Pinpoint the cell where the given text exists, returning its [x, y] midpoint coordinate. 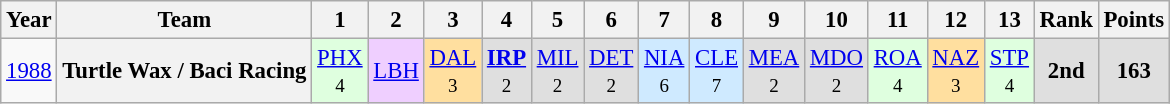
NIA6 [664, 72]
IRP2 [507, 72]
Points [1134, 20]
MIL2 [557, 72]
2 [396, 20]
3 [452, 20]
CLE7 [717, 72]
12 [956, 20]
1988 [29, 72]
1 [340, 20]
NAZ3 [956, 72]
Year [29, 20]
4 [507, 20]
PHX4 [340, 72]
DAL3 [452, 72]
2nd [1066, 72]
10 [837, 20]
DET2 [612, 72]
8 [717, 20]
Turtle Wax / Baci Racing [184, 72]
Rank [1066, 20]
MEA2 [774, 72]
LBH [396, 72]
13 [1009, 20]
5 [557, 20]
7 [664, 20]
STP4 [1009, 72]
11 [898, 20]
6 [612, 20]
MDO2 [837, 72]
Team [184, 20]
9 [774, 20]
163 [1134, 72]
ROA4 [898, 72]
